Scan for the cell matching the given text and deliver its [X, Y] coordinate at center. 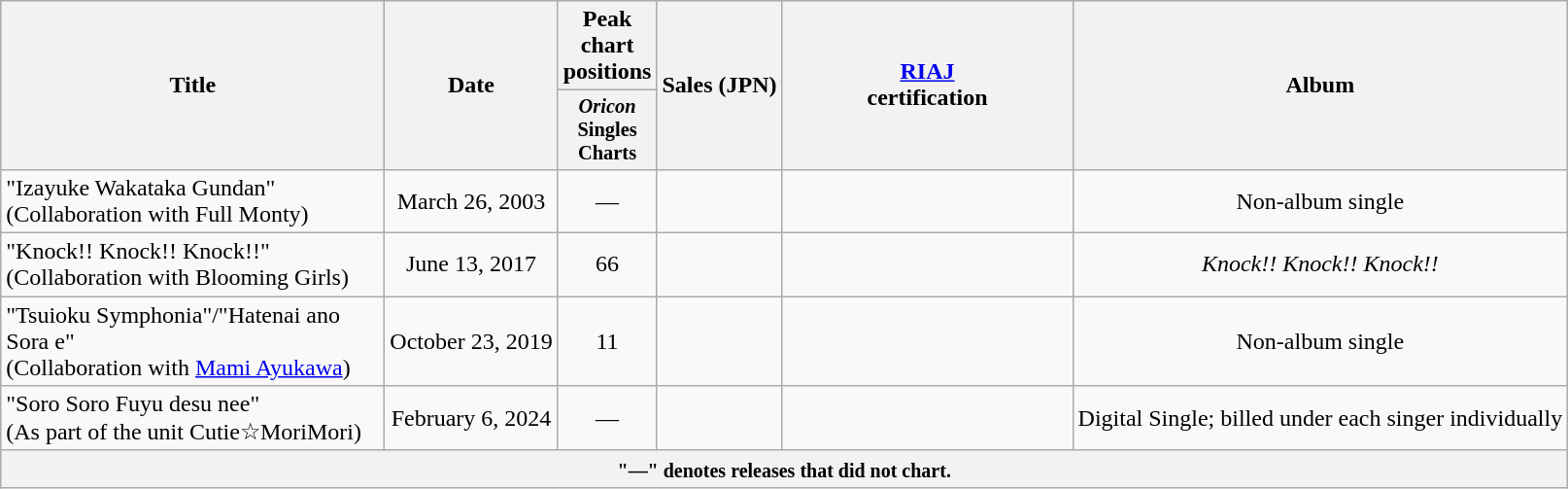
Date [471, 86]
October 23, 2019 [471, 341]
Album [1320, 86]
Knock!! Knock!! Knock!! [1320, 264]
February 6, 2024 [471, 418]
Sales (JPN) [719, 86]
"Izayuke Wakataka Gundan"(Collaboration with Full Monty) [192, 200]
Title [192, 86]
66 [607, 264]
March 26, 2003 [471, 200]
"Soro Soro Fuyu desu nee"(As part of the unit Cutie☆MoriMori) [192, 418]
"Knock!! Knock!! Knock!!"(Collaboration with Blooming Girls) [192, 264]
RIAJcertification [927, 86]
Digital Single; billed under each singer individually [1320, 418]
June 13, 2017 [471, 264]
Oricon Singles Charts [607, 130]
"Tsuioku Symphonia"/"Hatenai ano Sora e"(Collaboration with Mami Ayukawa) [192, 341]
11 [607, 341]
Peak chart positions [607, 46]
"—" denotes releases that did not chart. [785, 469]
